From the cell containing the given text, extract its center point as [X, Y] coordinate. 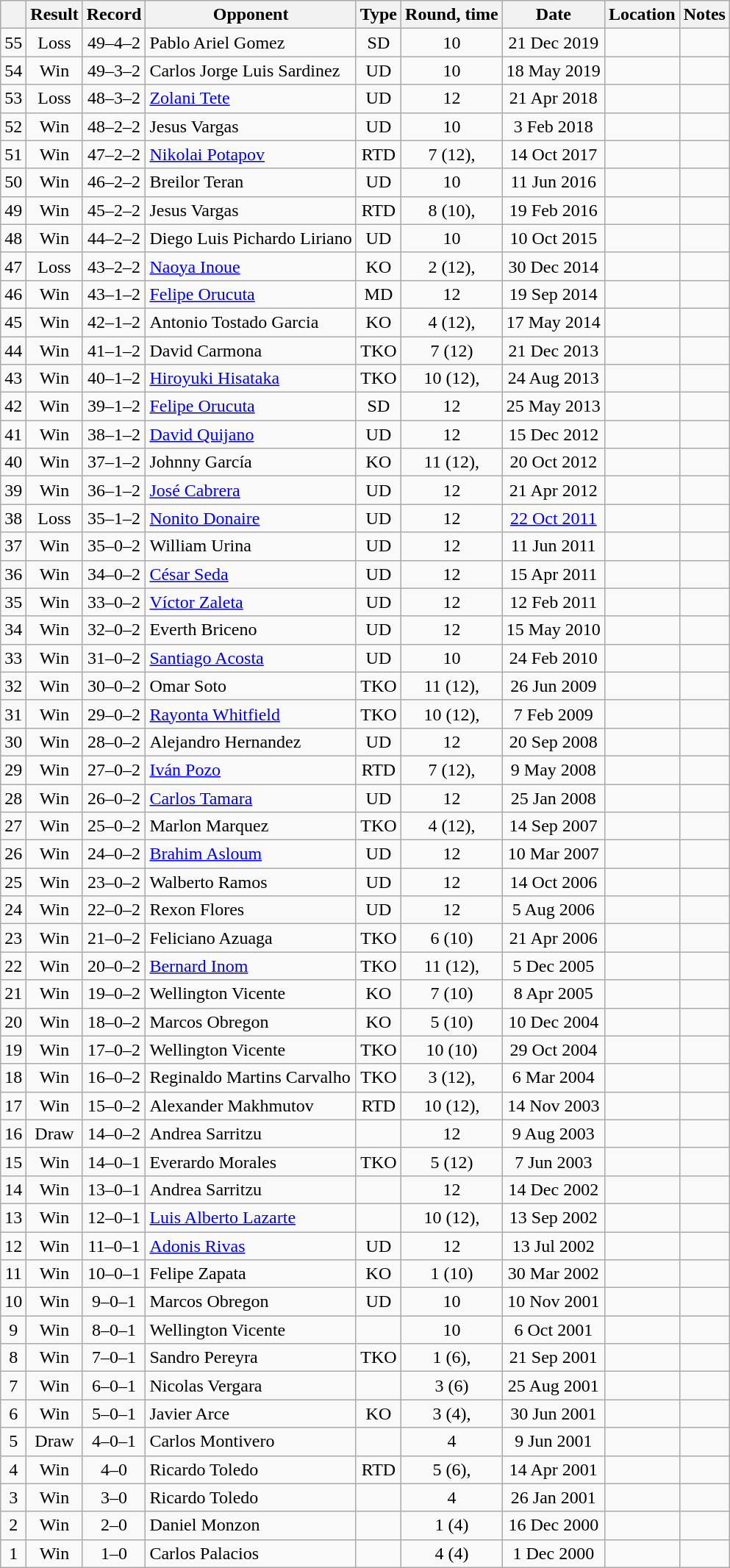
3 Feb 2018 [553, 126]
8–0–1 [114, 1330]
6 (10) [452, 938]
Felipe Zapata [251, 1274]
11 Jun 2011 [553, 546]
30 Dec 2014 [553, 266]
14 Nov 2003 [553, 1106]
14 [13, 1189]
30 [13, 742]
21 Apr 2006 [553, 938]
Nonito Donaire [251, 518]
15 May 2010 [553, 630]
Marlon Marquez [251, 826]
1 Dec 2000 [553, 1553]
29 [13, 770]
Opponent [251, 15]
10 Dec 2004 [553, 1022]
54 [13, 71]
Record [114, 15]
51 [13, 154]
Everardo Morales [251, 1161]
28 [13, 798]
25 May 2013 [553, 407]
14–0–1 [114, 1161]
25–0–2 [114, 826]
MD [378, 294]
28–0–2 [114, 742]
Carlos Palacios [251, 1553]
10 Oct 2015 [553, 238]
9 Aug 2003 [553, 1134]
Nikolai Potapov [251, 154]
5 [13, 1442]
Antonio Tostado Garcia [251, 322]
7 (10) [452, 994]
Alejandro Hernandez [251, 742]
Daniel Monzon [251, 1525]
26 [13, 854]
3 (6) [452, 1386]
15–0–2 [114, 1106]
47–2–2 [114, 154]
24 [13, 910]
30 Jun 2001 [553, 1414]
8 Apr 2005 [553, 994]
43–2–2 [114, 266]
15 Dec 2012 [553, 434]
Type [378, 15]
Naoya Inoue [251, 266]
9 [13, 1330]
Zolani Tete [251, 99]
7 Jun 2003 [553, 1161]
César Seda [251, 574]
6 Oct 2001 [553, 1330]
4–0–1 [114, 1442]
25 Jan 2008 [553, 798]
2 [13, 1525]
37 [13, 546]
8 (10), [452, 210]
48 [13, 238]
52 [13, 126]
27–0–2 [114, 770]
Santiago Acosta [251, 658]
Result [54, 15]
Rexon Flores [251, 910]
39–1–2 [114, 407]
21 Apr 2012 [553, 490]
14 Oct 2017 [553, 154]
21 Dec 2013 [553, 351]
14–0–2 [114, 1134]
22 [13, 966]
25 [13, 882]
37–1–2 [114, 462]
16 [13, 1134]
29–0–2 [114, 714]
5 (10) [452, 1022]
23 [13, 938]
32–0–2 [114, 630]
38–1–2 [114, 434]
44–2–2 [114, 238]
3 [13, 1497]
5 Aug 2006 [553, 910]
44 [13, 351]
26 Jan 2001 [553, 1497]
19 Sep 2014 [553, 294]
18 [13, 1078]
29 Oct 2004 [553, 1050]
3 (12), [452, 1078]
48–2–2 [114, 126]
11–0–1 [114, 1246]
Everth Briceno [251, 630]
20 Oct 2012 [553, 462]
16 Dec 2000 [553, 1525]
13–0–1 [114, 1189]
42–1–2 [114, 322]
9–0–1 [114, 1302]
35 [13, 602]
43 [13, 379]
21 [13, 994]
8 [13, 1358]
32 [13, 686]
30 Mar 2002 [553, 1274]
9 Jun 2001 [553, 1442]
2–0 [114, 1525]
42 [13, 407]
11 Jun 2016 [553, 182]
41–1–2 [114, 351]
Adonis Rivas [251, 1246]
45 [13, 322]
10 Nov 2001 [553, 1302]
40 [13, 462]
Alexander Makhmutov [251, 1106]
45–2–2 [114, 210]
14 Dec 2002 [553, 1189]
5 (12) [452, 1161]
11 [13, 1274]
Brahim Asloum [251, 854]
Víctor Zaleta [251, 602]
Diego Luis Pichardo Liriano [251, 238]
José Cabrera [251, 490]
23–0–2 [114, 882]
15 [13, 1161]
5–0–1 [114, 1414]
53 [13, 99]
William Urina [251, 546]
21 Dec 2019 [553, 43]
7 Feb 2009 [553, 714]
Iván Pozo [251, 770]
36–1–2 [114, 490]
14 Apr 2001 [553, 1469]
Round, time [452, 15]
17–0–2 [114, 1050]
Location [642, 15]
38 [13, 518]
Carlos Montivero [251, 1442]
13 [13, 1217]
9 May 2008 [553, 770]
16–0–2 [114, 1078]
34 [13, 630]
3 (4), [452, 1414]
30–0–2 [114, 686]
Sandro Pereyra [251, 1358]
41 [13, 434]
55 [13, 43]
6–0–1 [114, 1386]
33–0–2 [114, 602]
40–1–2 [114, 379]
Omar Soto [251, 686]
27 [13, 826]
Bernard Inom [251, 966]
6 Mar 2004 [553, 1078]
10 Mar 2007 [553, 854]
5 (6), [452, 1469]
46–2–2 [114, 182]
1 (10) [452, 1274]
21–0–2 [114, 938]
4 (4) [452, 1553]
25 Aug 2001 [553, 1386]
Carlos Tamara [251, 798]
19–0–2 [114, 994]
Nicolas Vergara [251, 1386]
26–0–2 [114, 798]
Javier Arce [251, 1414]
34–0–2 [114, 574]
Luis Alberto Lazarte [251, 1217]
35–1–2 [114, 518]
47 [13, 266]
39 [13, 490]
1 (4) [452, 1525]
Reginaldo Martins Carvalho [251, 1078]
10–0–1 [114, 1274]
13 Sep 2002 [553, 1217]
26 Jun 2009 [553, 686]
43–1–2 [114, 294]
21 Sep 2001 [553, 1358]
Feliciano Azuaga [251, 938]
3–0 [114, 1497]
4–0 [114, 1469]
2 (12), [452, 266]
7–0–1 [114, 1358]
46 [13, 294]
33 [13, 658]
19 Feb 2016 [553, 210]
Breilor Teran [251, 182]
Notes [704, 15]
Carlos Jorge Luis Sardinez [251, 71]
22–0–2 [114, 910]
17 May 2014 [553, 322]
31–0–2 [114, 658]
31 [13, 714]
13 Jul 2002 [553, 1246]
24–0–2 [114, 854]
Date [553, 15]
49–3–2 [114, 71]
5 Dec 2005 [553, 966]
6 [13, 1414]
Pablo Ariel Gomez [251, 43]
19 [13, 1050]
Hiroyuki Hisataka [251, 379]
Rayonta Whitfield [251, 714]
22 Oct 2011 [553, 518]
15 Apr 2011 [553, 574]
David Carmona [251, 351]
20–0–2 [114, 966]
24 Aug 2013 [553, 379]
10 (10) [452, 1050]
7 [13, 1386]
12–0–1 [114, 1217]
14 Oct 2006 [553, 882]
18 May 2019 [553, 71]
David Quijano [251, 434]
7 (12) [452, 351]
17 [13, 1106]
14 Sep 2007 [553, 826]
18–0–2 [114, 1022]
24 Feb 2010 [553, 658]
Johnny García [251, 462]
35–0–2 [114, 546]
12 Feb 2011 [553, 602]
50 [13, 182]
1–0 [114, 1553]
20 [13, 1022]
1 (6), [452, 1358]
36 [13, 574]
49 [13, 210]
48–3–2 [114, 99]
21 Apr 2018 [553, 99]
49–4–2 [114, 43]
20 Sep 2008 [553, 742]
1 [13, 1553]
Walberto Ramos [251, 882]
